Output the [X, Y] coordinate of the center of the cell containing the given text.  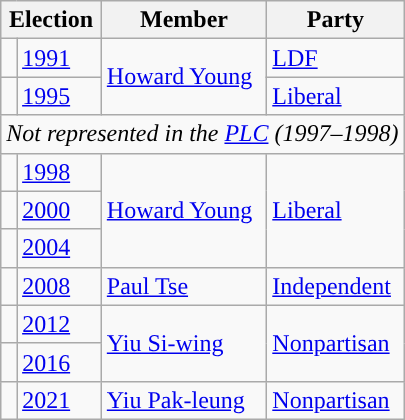
2012 [60, 324]
1991 [60, 58]
Member [184, 20]
Not represented in the PLC (1997–1998) [202, 134]
Party [336, 20]
1995 [60, 96]
Paul Tse [184, 286]
2004 [60, 248]
Independent [336, 286]
LDF [336, 58]
2021 [60, 400]
1998 [60, 172]
2000 [60, 210]
2016 [60, 362]
2008 [60, 286]
Yiu Si-wing [184, 343]
Election [52, 20]
Yiu Pak-leung [184, 400]
